Identify which cell holds the provided text, then report its (x, y) central coordinate. 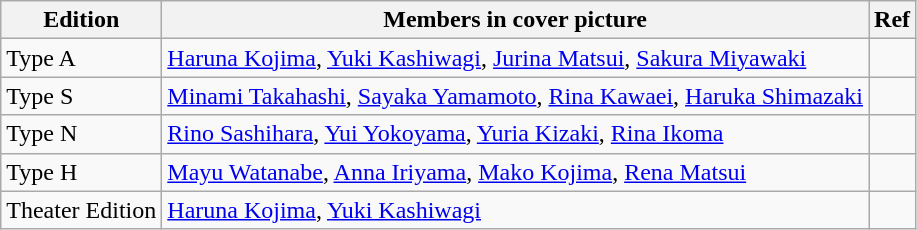
Members in cover picture (516, 20)
Mayu Watanabe, Anna Iriyama, Mako Kojima, Rena Matsui (516, 172)
Ref (892, 20)
Type S (82, 96)
Theater Edition (82, 210)
Type H (82, 172)
Type N (82, 134)
Rino Sashihara, Yui Yokoyama, Yuria Kizaki, Rina Ikoma (516, 134)
Haruna Kojima, Yuki Kashiwagi, Jurina Matsui, Sakura Miyawaki (516, 58)
Type A (82, 58)
Minami Takahashi, Sayaka Yamamoto, Rina Kawaei, Haruka Shimazaki (516, 96)
Edition (82, 20)
Haruna Kojima, Yuki Kashiwagi (516, 210)
